Capture the cell that displays the provided text and extract its (x, y) central coordinate. 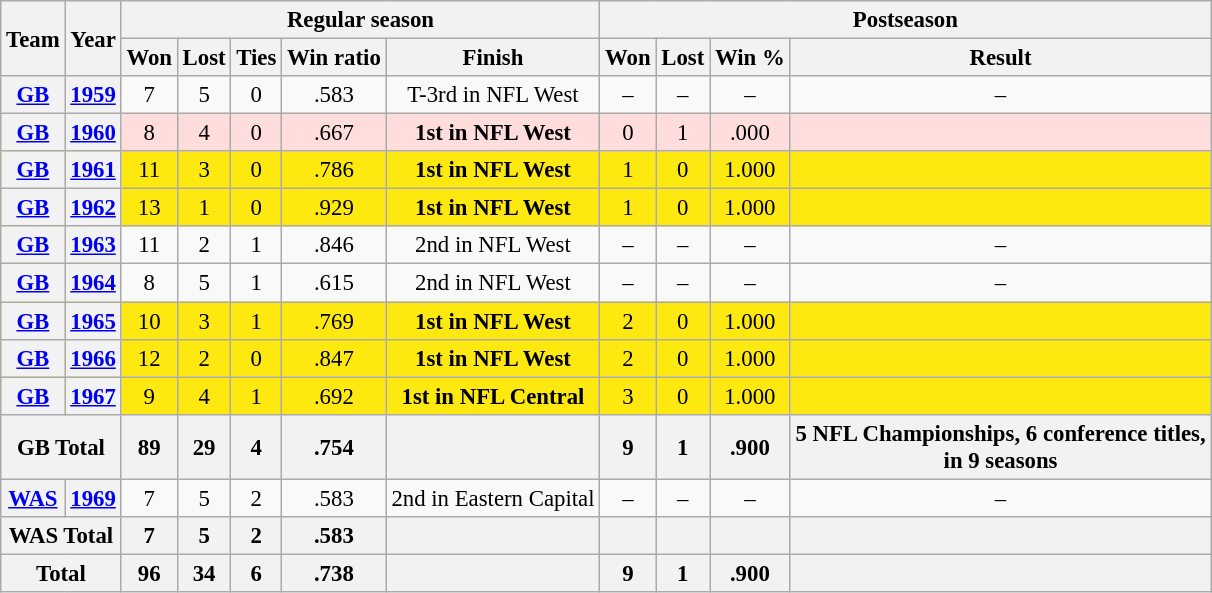
1963 (93, 245)
2nd in Eastern Capital (493, 498)
29 (204, 446)
.692 (334, 396)
.000 (750, 133)
Win ratio (334, 58)
89 (149, 446)
Team (33, 38)
Regular season (360, 20)
1959 (93, 95)
1961 (93, 170)
WAS Total (61, 536)
Ties (256, 58)
.769 (334, 321)
.929 (334, 208)
Win % (750, 58)
.847 (334, 358)
.615 (334, 283)
Total (61, 573)
.754 (334, 446)
1967 (93, 396)
1st in NFL Central (493, 396)
.738 (334, 573)
Postseason (906, 20)
Year (93, 38)
6 (256, 573)
13 (149, 208)
Finish (493, 58)
5 NFL Championships, 6 conference titles,in 9 seasons (1000, 446)
GB Total (61, 446)
.786 (334, 170)
.667 (334, 133)
T-3rd in NFL West (493, 95)
34 (204, 573)
.846 (334, 245)
1962 (93, 208)
10 (149, 321)
12 (149, 358)
1966 (93, 358)
1960 (93, 133)
96 (149, 573)
Result (1000, 58)
WAS (33, 498)
1964 (93, 283)
1965 (93, 321)
1969 (93, 498)
